Capture the cell that displays the provided text and extract its [X, Y] central coordinate. 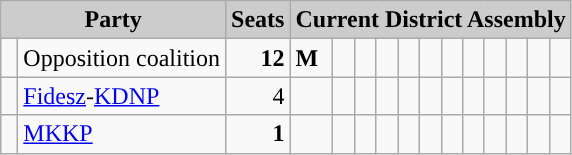
Current District Assembly [430, 20]
MKKP [122, 134]
4 [258, 96]
1 [258, 134]
Seats [258, 20]
Opposition coalition [122, 58]
Party [114, 20]
Fidesz-KDNP [122, 96]
M [312, 58]
12 [258, 58]
